Identify which cell holds the provided text, then report its (X, Y) central coordinate. 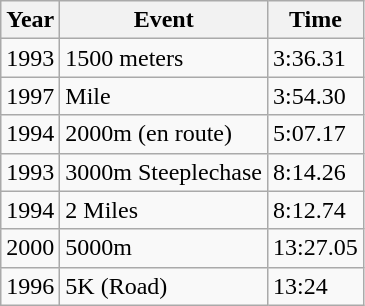
1997 (30, 96)
3000m Steeplechase (164, 172)
Event (164, 20)
13:24 (315, 286)
8:12.74 (315, 210)
Year (30, 20)
Time (315, 20)
5:07.17 (315, 134)
2000m (en route) (164, 134)
13:27.05 (315, 248)
2 Miles (164, 210)
1500 meters (164, 58)
Mile (164, 96)
8:14.26 (315, 172)
3:36.31 (315, 58)
1996 (30, 286)
5000m (164, 248)
3:54.30 (315, 96)
2000 (30, 248)
5K (Road) (164, 286)
